Return the [x, y] coordinate for the center point of the cell that contains the specified text.  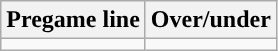
Pregame line [74, 20]
Over/under [210, 20]
